Pinpoint the cell where the given text exists, returning its (X, Y) midpoint coordinate. 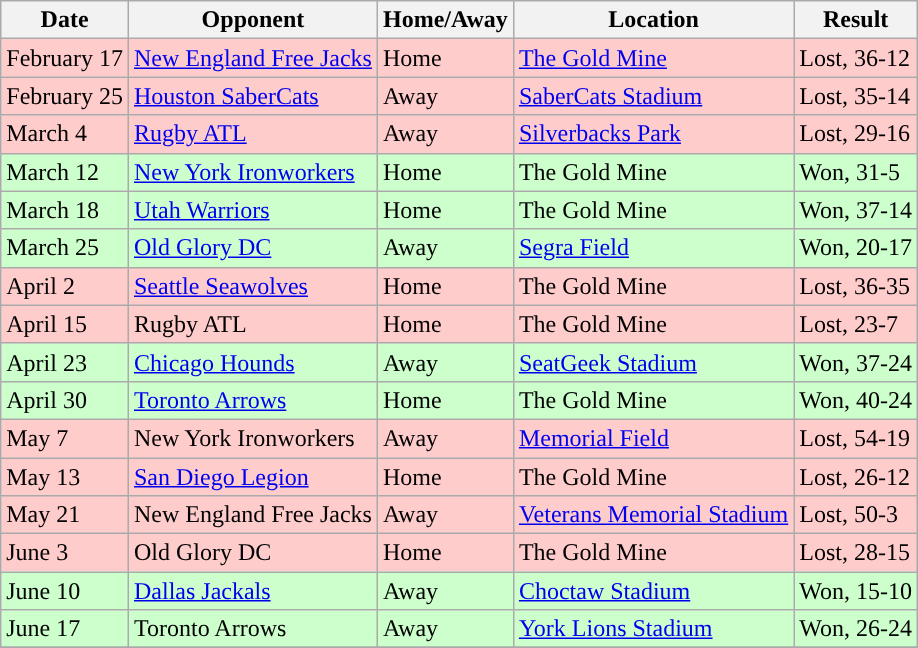
March 25 (65, 248)
Dallas Jackals (252, 591)
Choctaw Stadium (653, 591)
San Diego Legion (252, 477)
April 30 (65, 400)
May 21 (65, 515)
Won, 37-14 (856, 210)
Lost, 35-14 (856, 96)
Won, 15-10 (856, 591)
Location (653, 20)
Lost, 50-3 (856, 515)
March 4 (65, 134)
Utah Warriors (252, 210)
February 17 (65, 58)
April 15 (65, 324)
Date (65, 20)
Won, 40-24 (856, 400)
Lost, 28-15 (856, 553)
April 23 (65, 362)
Seattle Seawolves (252, 286)
Won, 20-17 (856, 248)
Opponent (252, 20)
SaberCats Stadium (653, 96)
Lost, 36-35 (856, 286)
May 7 (65, 438)
May 13 (65, 477)
Segra Field (653, 248)
Lost, 23-7 (856, 324)
Won, 31-5 (856, 172)
Result (856, 20)
Lost, 54-19 (856, 438)
Houston SaberCats (252, 96)
Won, 26-24 (856, 629)
Memorial Field (653, 438)
SeatGeek Stadium (653, 362)
March 12 (65, 172)
Lost, 26-12 (856, 477)
June 3 (65, 553)
June 10 (65, 591)
March 18 (65, 210)
Veterans Memorial Stadium (653, 515)
Won, 37-24 (856, 362)
York Lions Stadium (653, 629)
Chicago Hounds (252, 362)
Lost, 29-16 (856, 134)
February 25 (65, 96)
April 2 (65, 286)
Lost, 36-12 (856, 58)
June 17 (65, 629)
Home/Away (445, 20)
Silverbacks Park (653, 134)
